Scan for the cell matching the given text and deliver its [x, y] coordinate at center. 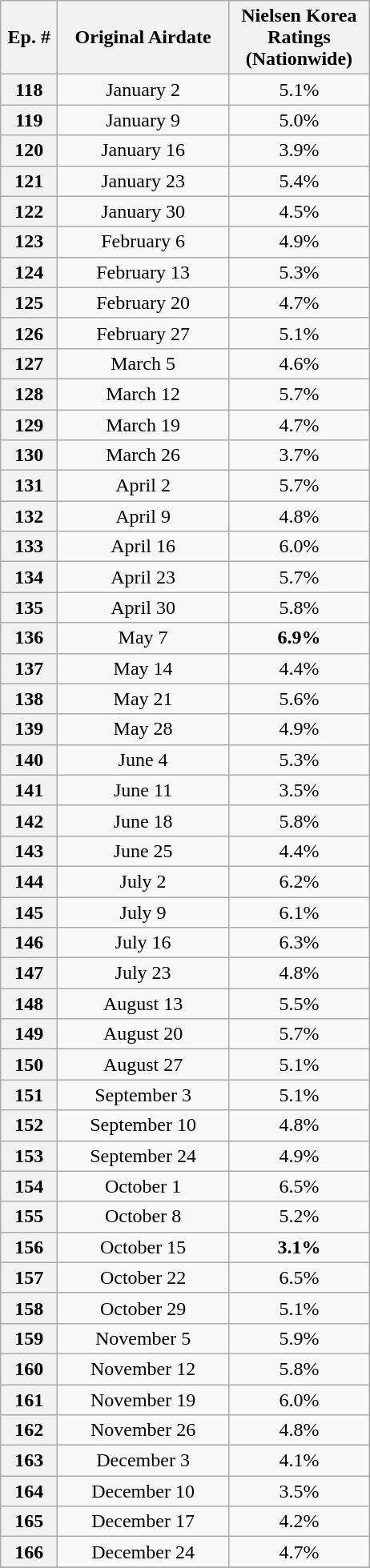
January 16 [143, 150]
December 10 [143, 1491]
5.4% [299, 181]
6.9% [299, 638]
November 12 [143, 1369]
128 [29, 394]
May 21 [143, 699]
March 19 [143, 425]
Ep. # [29, 38]
3.1% [299, 1247]
April 9 [143, 516]
151 [29, 1095]
October 22 [143, 1277]
January 2 [143, 90]
159 [29, 1338]
August 20 [143, 1034]
December 3 [143, 1461]
April 23 [143, 577]
140 [29, 760]
May 28 [143, 729]
July 23 [143, 973]
153 [29, 1156]
5.9% [299, 1338]
September 3 [143, 1095]
July 9 [143, 912]
165 [29, 1522]
148 [29, 1004]
June 11 [143, 790]
141 [29, 790]
November 26 [143, 1430]
November 19 [143, 1400]
137 [29, 668]
136 [29, 638]
June 25 [143, 851]
May 7 [143, 638]
October 29 [143, 1308]
4.2% [299, 1522]
130 [29, 455]
142 [29, 820]
September 10 [143, 1125]
January 9 [143, 120]
5.0% [299, 120]
160 [29, 1369]
144 [29, 881]
April 30 [143, 608]
April 16 [143, 547]
124 [29, 272]
158 [29, 1308]
162 [29, 1430]
September 24 [143, 1156]
July 2 [143, 881]
3.7% [299, 455]
119 [29, 120]
4.5% [299, 211]
August 27 [143, 1065]
March 26 [143, 455]
134 [29, 577]
6.1% [299, 912]
166 [29, 1552]
February 13 [143, 272]
December 17 [143, 1522]
February 6 [143, 242]
March 5 [143, 363]
Nielsen Korea Ratings (Nationwide) [299, 38]
132 [29, 516]
145 [29, 912]
120 [29, 150]
6.2% [299, 881]
152 [29, 1125]
123 [29, 242]
121 [29, 181]
149 [29, 1034]
Original Airdate [143, 38]
August 13 [143, 1004]
161 [29, 1400]
164 [29, 1491]
3.9% [299, 150]
October 8 [143, 1217]
4.6% [299, 363]
June 18 [143, 820]
157 [29, 1277]
133 [29, 547]
143 [29, 851]
July 16 [143, 943]
5.6% [299, 699]
139 [29, 729]
138 [29, 699]
135 [29, 608]
125 [29, 303]
155 [29, 1217]
5.2% [299, 1217]
January 30 [143, 211]
118 [29, 90]
131 [29, 486]
150 [29, 1065]
154 [29, 1186]
147 [29, 973]
5.5% [299, 1004]
October 1 [143, 1186]
October 15 [143, 1247]
156 [29, 1247]
163 [29, 1461]
March 12 [143, 394]
6.3% [299, 943]
122 [29, 211]
February 27 [143, 333]
4.1% [299, 1461]
129 [29, 425]
May 14 [143, 668]
127 [29, 363]
January 23 [143, 181]
February 20 [143, 303]
December 24 [143, 1552]
June 4 [143, 760]
April 2 [143, 486]
126 [29, 333]
146 [29, 943]
November 5 [143, 1338]
